Determine the [x, y] coordinate at the center of the cell enclosing the given text.  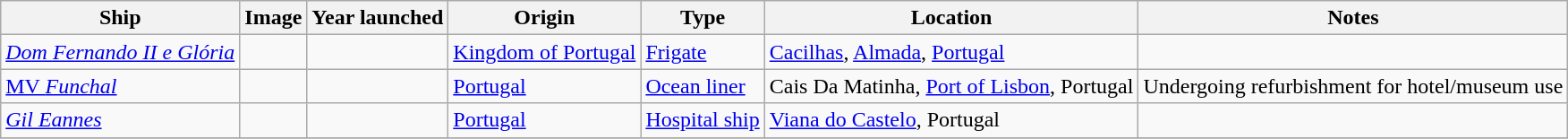
Type [703, 18]
Undergoing refurbishment for hotel/museum use [1353, 86]
Ship [120, 18]
Kingdom of Portugal [544, 52]
Ocean liner [703, 86]
Location [951, 18]
Viana do Castelo, Portugal [951, 120]
Cais Da Matinha, Port of Lisbon, Portugal [951, 86]
Year launched [378, 18]
Origin [544, 18]
Dom Fernando II e Glória [120, 52]
Gil Eannes [120, 120]
Frigate [703, 52]
MV Funchal [120, 86]
Cacilhas, Almada, Portugal [951, 52]
Hospital ship [703, 120]
Notes [1353, 18]
Image [274, 18]
